Identify which cell holds the provided text, then report its (X, Y) central coordinate. 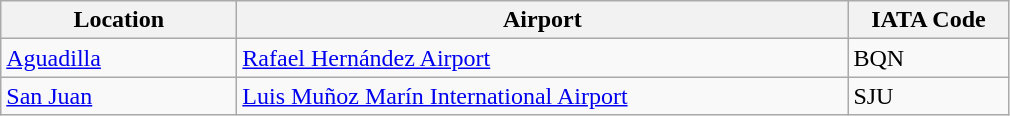
BQN (928, 58)
SJU (928, 96)
Luis Muñoz Marín International Airport (542, 96)
Airport (542, 20)
Rafael Hernández Airport (542, 58)
San Juan (119, 96)
IATA Code (928, 20)
Location (119, 20)
Aguadilla (119, 58)
